Pinpoint the cell where the given text exists, returning its [x, y] midpoint coordinate. 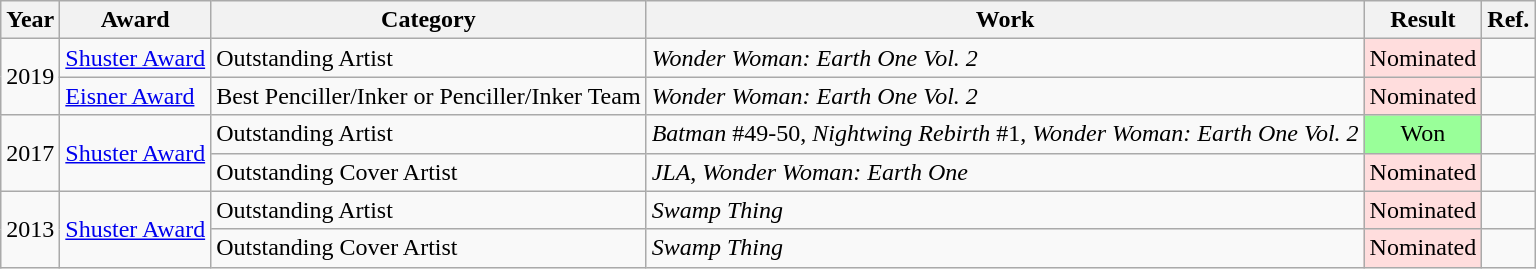
2017 [30, 153]
Category [428, 20]
Result [1423, 20]
Year [30, 20]
Award [136, 20]
Work [1005, 20]
Batman #49-50, Nightwing Rebirth #1, Wonder Woman: Earth One Vol. 2 [1005, 134]
2013 [30, 229]
JLA, Wonder Woman: Earth One [1005, 172]
Won [1423, 134]
2019 [30, 77]
Ref. [1508, 20]
Eisner Award [136, 96]
Best Penciller/Inker or Penciller/Inker Team [428, 96]
